Locate the cell with the specified text and output its [X, Y] center coordinate. 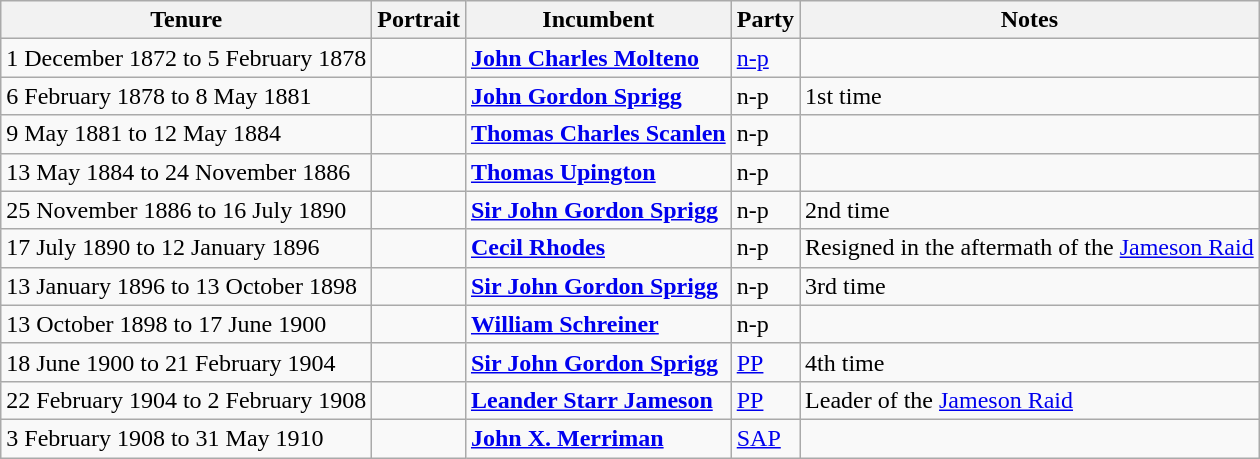
1st time [1030, 96]
1 December 1872 to 5 February 1878 [186, 58]
Thomas Charles Scanlen [598, 134]
Tenure [186, 20]
13 May 1884 to 24 November 1886 [186, 172]
2nd time [1030, 210]
Incumbent [598, 20]
17 July 1890 to 12 January 1896 [186, 248]
Portrait [419, 20]
Notes [1030, 20]
Party [765, 20]
4th time [1030, 362]
18 June 1900 to 21 February 1904 [186, 362]
13 January 1896 to 13 October 1898 [186, 286]
13 October 1898 to 17 June 1900 [186, 324]
25 November 1886 to 16 July 1890 [186, 210]
Leander Starr Jameson [598, 400]
3rd time [1030, 286]
9 May 1881 to 12 May 1884 [186, 134]
SAP [765, 438]
John Charles Molteno [598, 58]
6 February 1878 to 8 May 1881 [186, 96]
John X. Merriman [598, 438]
Resigned in the aftermath of the Jameson Raid [1030, 248]
John Gordon Sprigg [598, 96]
22 February 1904 to 2 February 1908 [186, 400]
William Schreiner [598, 324]
Thomas Upington [598, 172]
Cecil Rhodes [598, 248]
3 February 1908 to 31 May 1910 [186, 438]
Leader of the Jameson Raid [1030, 400]
